Scan for the cell matching the given text and deliver its [x, y] coordinate at center. 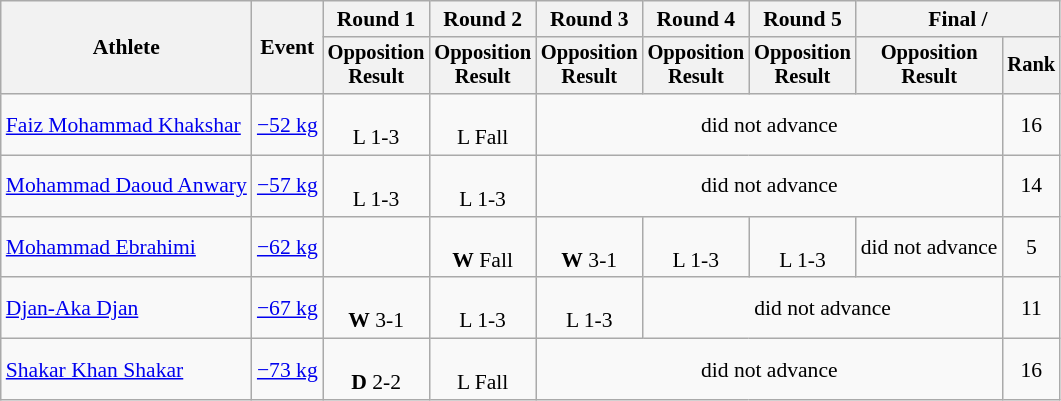
Mohammad Ebrahimi [126, 248]
Athlete [126, 48]
−57 kg [288, 186]
W Fall [482, 248]
14 [1032, 186]
D 2-2 [376, 370]
Event [288, 48]
Mohammad Daoud Anwary [126, 186]
Round 2 [482, 19]
Final / [958, 19]
Rank [1032, 66]
Round 1 [376, 19]
Faiz Mohammad Khakshar [126, 124]
−73 kg [288, 370]
Djan-Aka Djan [126, 308]
−52 kg [288, 124]
Round 4 [696, 19]
−67 kg [288, 308]
−62 kg [288, 248]
11 [1032, 308]
Shakar Khan Shakar [126, 370]
Round 3 [590, 19]
Round 5 [802, 19]
5 [1032, 248]
